Search for the cell housing the specified text and yield its [X, Y] center coordinate. 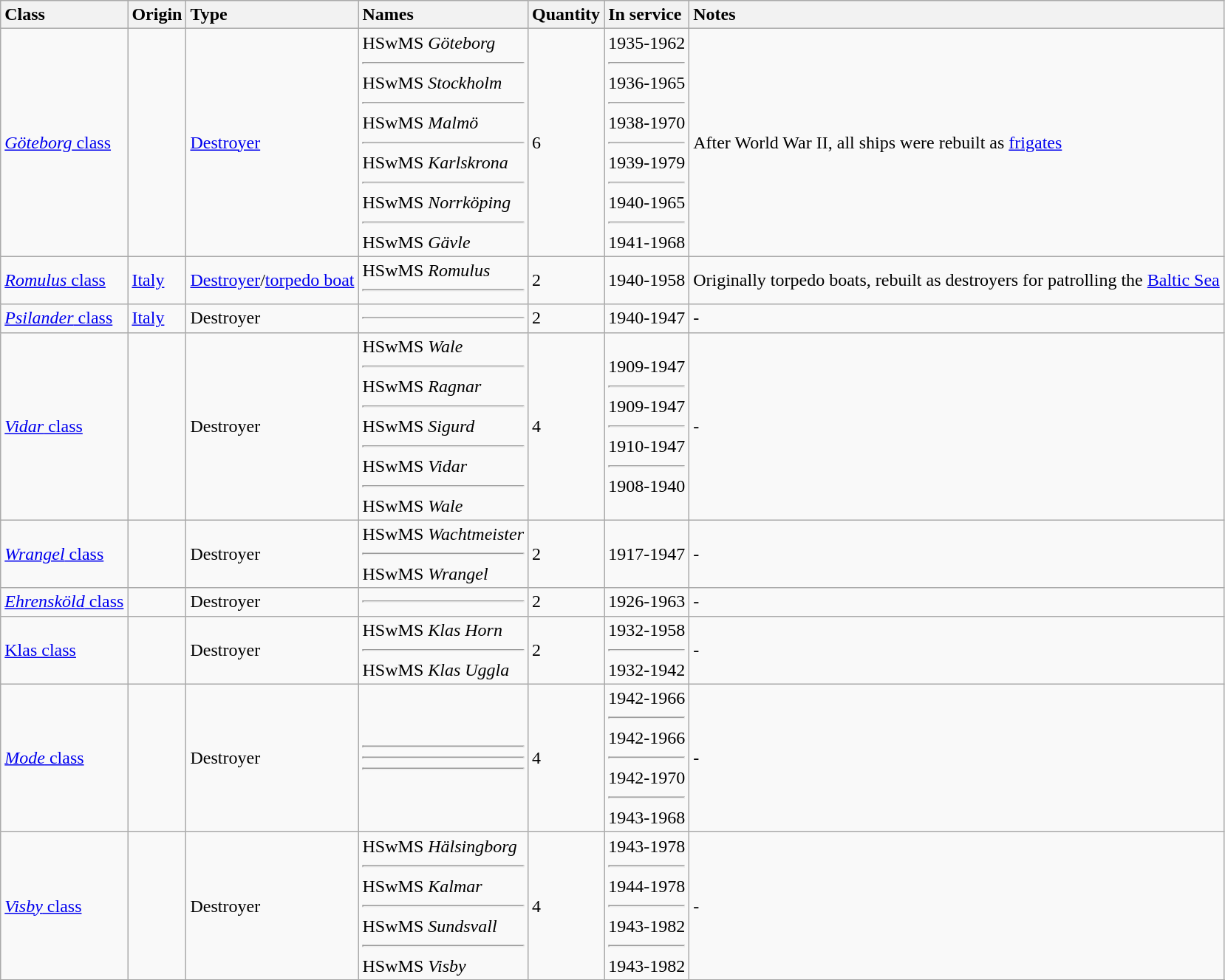
1909-19471909-19471910-19471908-1940 [647, 426]
Type [272, 15]
Wrangel class [64, 554]
In service [647, 15]
Originally torpedo boats, rebuilt as destroyers for patrolling the Baltic Sea [957, 281]
6 [566, 143]
Göteborg class [64, 143]
Vidar class [64, 426]
1940-1947 [647, 318]
Ehrensköld class [64, 602]
1926-1963 [647, 602]
1935-19621936-19651938-19701939-19791940-19651941-1968 [647, 143]
1943-19781944-19781943-19821943-1982 [647, 905]
HSwMS HälsingborgHSwMS KalmarHSwMS SundsvallHSwMS Visby [443, 905]
1942-19661942-19661942-19701943-1968 [647, 758]
Klas class [64, 650]
HSwMS GöteborgHSwMS StockholmHSwMS MalmöHSwMS KarlskronaHSwMS NorrköpingHSwMS Gävle [443, 143]
Mode class [64, 758]
1917-1947 [647, 554]
Origin [157, 15]
Psilander class [64, 318]
Class [64, 15]
Romulus class [64, 281]
1932-19581932-1942 [647, 650]
1940-1958 [647, 281]
Names [443, 15]
Visby class [64, 905]
HSwMS WachtmeisterHSwMS Wrangel [443, 554]
Notes [957, 15]
After World War II, all ships were rebuilt as frigates [957, 143]
HSwMS Romulus [443, 281]
HSwMS Klas HornHSwMS Klas Uggla [443, 650]
Destroyer/torpedo boat [272, 281]
HSwMS WaleHSwMS RagnarHSwMS SigurdHSwMS VidarHSwMS Wale [443, 426]
Quantity [566, 15]
